Identify which cell holds the provided text, then report its (x, y) central coordinate. 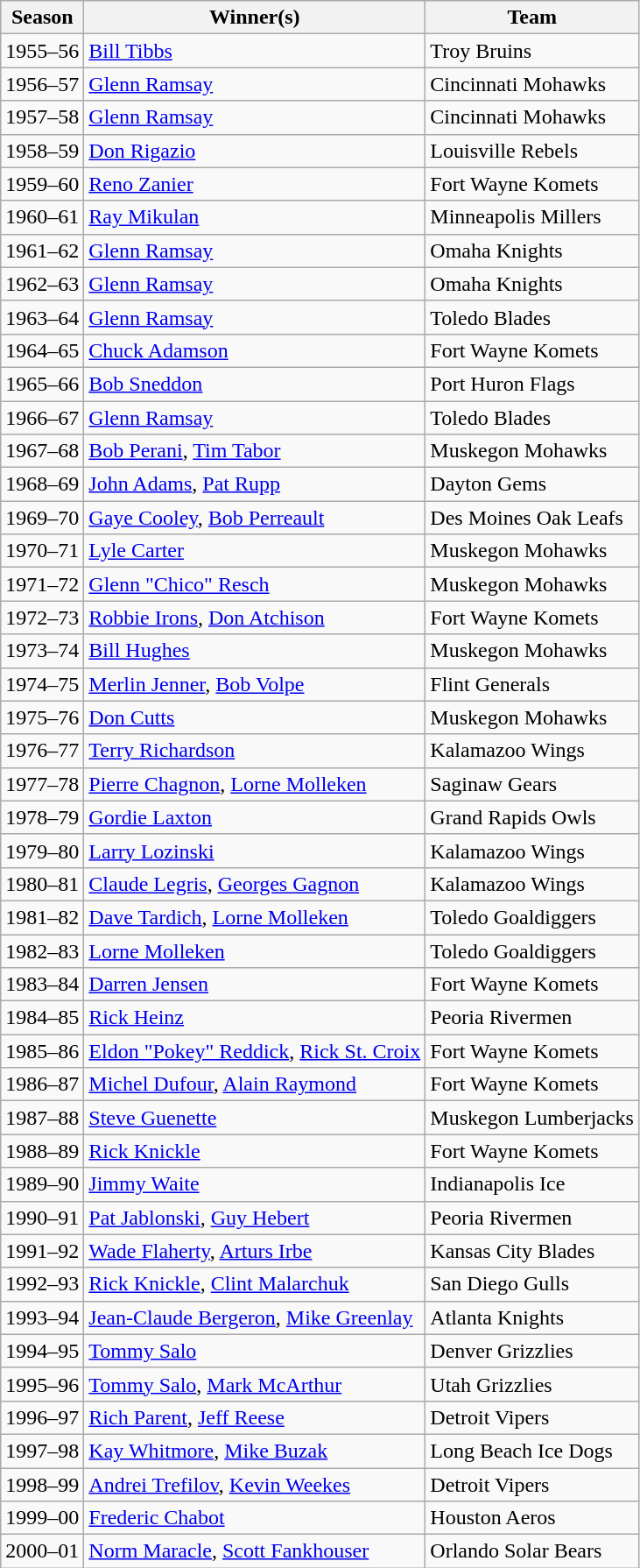
1962–63 (42, 284)
1973–74 (42, 651)
Rich Parent, Jeff Reese (255, 1417)
Jimmy Waite (255, 1184)
Dave Tardich, Lorne Molleken (255, 917)
Troy Bruins (532, 51)
1993–94 (42, 1317)
Team (532, 18)
1990–91 (42, 1218)
Norm Maracle, Scott Fankhouser (255, 1551)
Kansas City Blades (532, 1251)
Bob Perani, Tim Tabor (255, 451)
Don Cutts (255, 717)
Rick Knickle, Clint Malarchuk (255, 1284)
Gordie Laxton (255, 817)
Eldon "Pokey" Reddick, Rick St. Croix (255, 1051)
Tommy Salo, Mark McArthur (255, 1384)
1981–82 (42, 917)
1961–62 (42, 251)
1955–56 (42, 51)
Kay Whitmore, Mike Buzak (255, 1451)
1986–87 (42, 1084)
Chuck Adamson (255, 350)
Louisville Rebels (532, 151)
1997–98 (42, 1451)
1970–71 (42, 551)
1965–66 (42, 384)
Grand Rapids Owls (532, 817)
Lorne Molleken (255, 950)
1983–84 (42, 985)
Terry Richardson (255, 751)
1988–89 (42, 1151)
Tommy Salo (255, 1351)
Winner(s) (255, 18)
1971–72 (42, 584)
Gaye Cooley, Bob Perreault (255, 518)
1984–85 (42, 1018)
Rick Knickle (255, 1151)
1969–70 (42, 518)
Houston Aeros (532, 1518)
1963–64 (42, 317)
Muskegon Lumberjacks (532, 1118)
Steve Guenette (255, 1118)
Glenn "Chico" Resch (255, 584)
Long Beach Ice Dogs (532, 1451)
1958–59 (42, 151)
Indianapolis Ice (532, 1184)
1959–60 (42, 184)
1976–77 (42, 751)
Andrei Trefilov, Kevin Weekes (255, 1485)
Orlando Solar Bears (532, 1551)
Atlanta Knights (532, 1317)
Michel Dufour, Alain Raymond (255, 1084)
Don Rigazio (255, 151)
1989–90 (42, 1184)
Bob Sneddon (255, 384)
Larry Lozinski (255, 851)
1999–00 (42, 1518)
1985–86 (42, 1051)
1979–80 (42, 851)
Minneapolis Millers (532, 217)
Utah Grizzlies (532, 1384)
Dayton Gems (532, 484)
1995–96 (42, 1384)
1977–78 (42, 784)
1975–76 (42, 717)
Pat Jablonski, Guy Hebert (255, 1218)
1957–58 (42, 117)
1987–88 (42, 1118)
Pierre Chagnon, Lorne Molleken (255, 784)
1967–68 (42, 451)
Flint Generals (532, 684)
1966–67 (42, 418)
1978–79 (42, 817)
Reno Zanier (255, 184)
Robbie Irons, Don Atchison (255, 618)
1968–69 (42, 484)
Frederic Chabot (255, 1518)
1996–97 (42, 1417)
1994–95 (42, 1351)
1992–93 (42, 1284)
2000–01 (42, 1551)
1980–81 (42, 884)
Denver Grizzlies (532, 1351)
1998–99 (42, 1485)
Claude Legris, Georges Gagnon (255, 884)
Lyle Carter (255, 551)
1972–73 (42, 618)
Saginaw Gears (532, 784)
Merlin Jenner, Bob Volpe (255, 684)
John Adams, Pat Rupp (255, 484)
Bill Tibbs (255, 51)
1964–65 (42, 350)
1960–61 (42, 217)
Ray Mikulan (255, 217)
San Diego Gulls (532, 1284)
Port Huron Flags (532, 384)
Jean-Claude Bergeron, Mike Greenlay (255, 1317)
1956–57 (42, 84)
Darren Jensen (255, 985)
1974–75 (42, 684)
Rick Heinz (255, 1018)
1982–83 (42, 950)
Wade Flaherty, Arturs Irbe (255, 1251)
1991–92 (42, 1251)
Bill Hughes (255, 651)
Season (42, 18)
Des Moines Oak Leafs (532, 518)
